For the text-containing cell, return its midpoint in [X, Y] coordinate format. 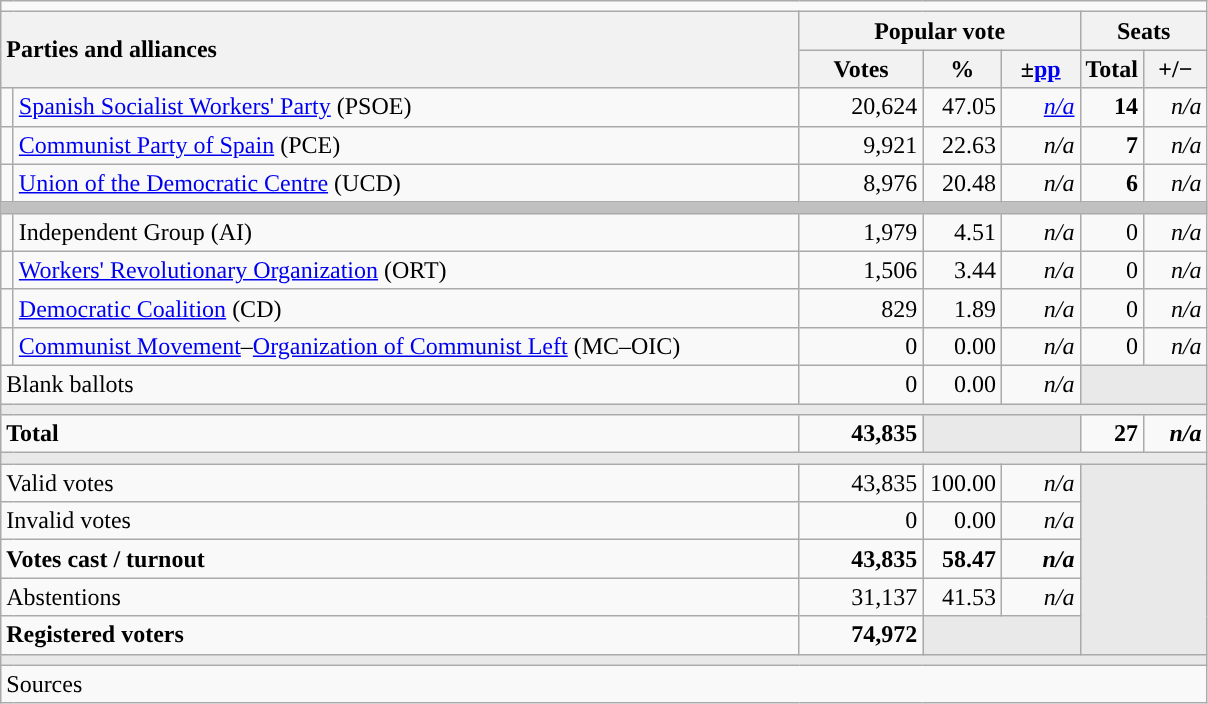
1,506 [861, 270]
Communist Party of Spain (PCE) [406, 145]
Union of the Democratic Centre (UCD) [406, 183]
20,624 [861, 107]
8,976 [861, 183]
+/− [1176, 69]
Independent Group (AI) [406, 232]
74,972 [861, 635]
Seats [1144, 31]
31,137 [861, 597]
100.00 [962, 483]
Registered voters [400, 635]
Valid votes [400, 483]
Votes cast / turnout [400, 559]
3.44 [962, 270]
9,921 [861, 145]
Votes [861, 69]
Popular vote [940, 31]
41.53 [962, 597]
Invalid votes [400, 521]
4.51 [962, 232]
% [962, 69]
1.89 [962, 308]
47.05 [962, 107]
22.63 [962, 145]
Spanish Socialist Workers' Party (PSOE) [406, 107]
±pp [1040, 69]
Blank ballots [400, 384]
6 [1112, 183]
Democratic Coalition (CD) [406, 308]
Parties and alliances [400, 50]
20.48 [962, 183]
27 [1112, 434]
Abstentions [400, 597]
Communist Movement–Organization of Communist Left (MC–OIC) [406, 346]
14 [1112, 107]
829 [861, 308]
1,979 [861, 232]
Workers' Revolutionary Organization (ORT) [406, 270]
58.47 [962, 559]
7 [1112, 145]
Sources [604, 684]
